Pinpoint the cell where the given text exists, returning its (X, Y) midpoint coordinate. 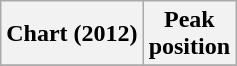
Chart (2012) (72, 34)
Peakposition (189, 34)
